Determine the (X, Y) coordinate at the center of the cell enclosing the given text.  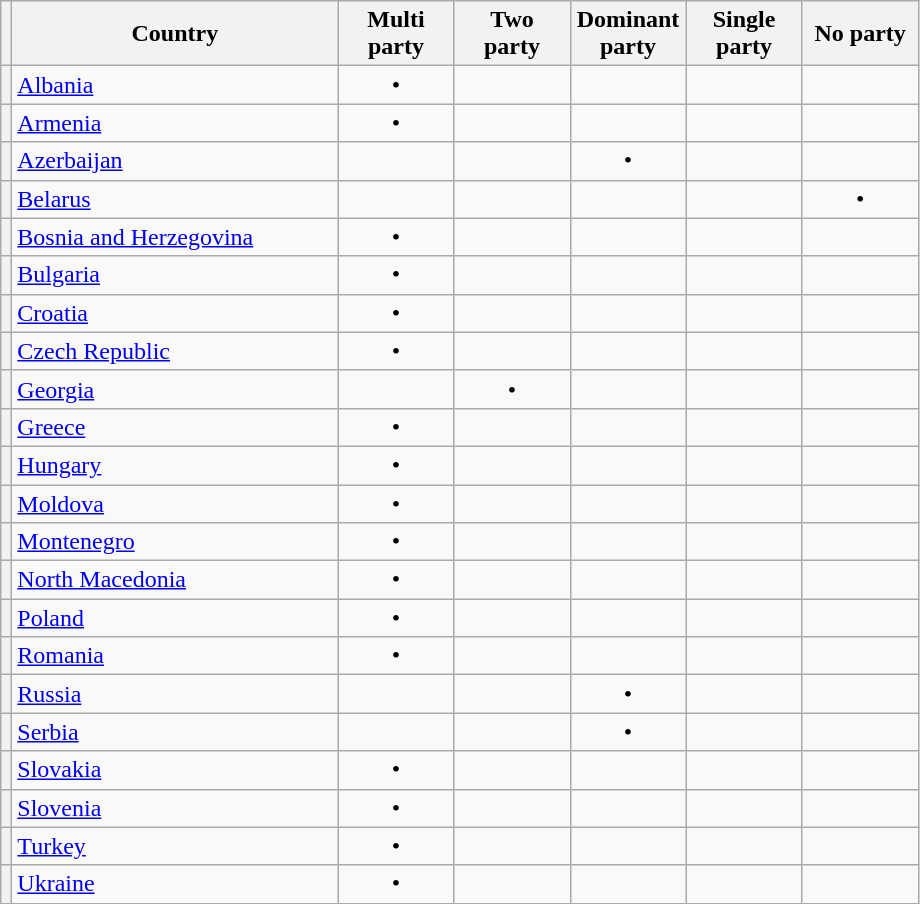
Bulgaria (175, 275)
Greece (175, 427)
Turkey (175, 846)
Azerbaijan (175, 161)
Country (175, 34)
Croatia (175, 313)
Belarus (175, 199)
Albania (175, 85)
Dominant party (628, 34)
Single party (744, 34)
Two party (512, 34)
Moldova (175, 503)
Georgia (175, 389)
Armenia (175, 123)
No party (860, 34)
Multi party (396, 34)
Ukraine (175, 884)
Serbia (175, 732)
Montenegro (175, 542)
North Macedonia (175, 580)
Russia (175, 694)
Hungary (175, 465)
Bosnia and Herzegovina (175, 237)
Czech Republic (175, 351)
Slovenia (175, 808)
Romania (175, 656)
Slovakia (175, 770)
Poland (175, 618)
